From the cell containing the given text, extract its center point as [X, Y] coordinate. 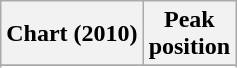
Peakposition [189, 34]
Chart (2010) [72, 34]
